Find where the given text appears and provide that cell's center as [x, y] coordinate. 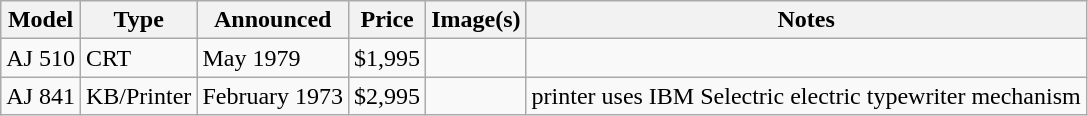
Announced [273, 20]
Type [138, 20]
Notes [806, 20]
Model [41, 20]
Image(s) [476, 20]
May 1979 [273, 58]
$2,995 [388, 96]
AJ 841 [41, 96]
printer uses IBM Selectric electric typewriter mechanism [806, 96]
February 1973 [273, 96]
AJ 510 [41, 58]
CRT [138, 58]
KB/Printer [138, 96]
$1,995 [388, 58]
Price [388, 20]
